Determine the [X, Y] coordinate at the center of the cell enclosing the given text.  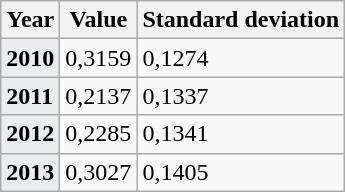
0,1337 [241, 96]
2010 [30, 58]
2013 [30, 172]
0,2137 [98, 96]
0,3159 [98, 58]
2011 [30, 96]
0,1341 [241, 134]
Standard deviation [241, 20]
Year [30, 20]
0,1274 [241, 58]
0,2285 [98, 134]
0,1405 [241, 172]
2012 [30, 134]
0,3027 [98, 172]
Value [98, 20]
